From the cell containing the given text, extract its center point as [x, y] coordinate. 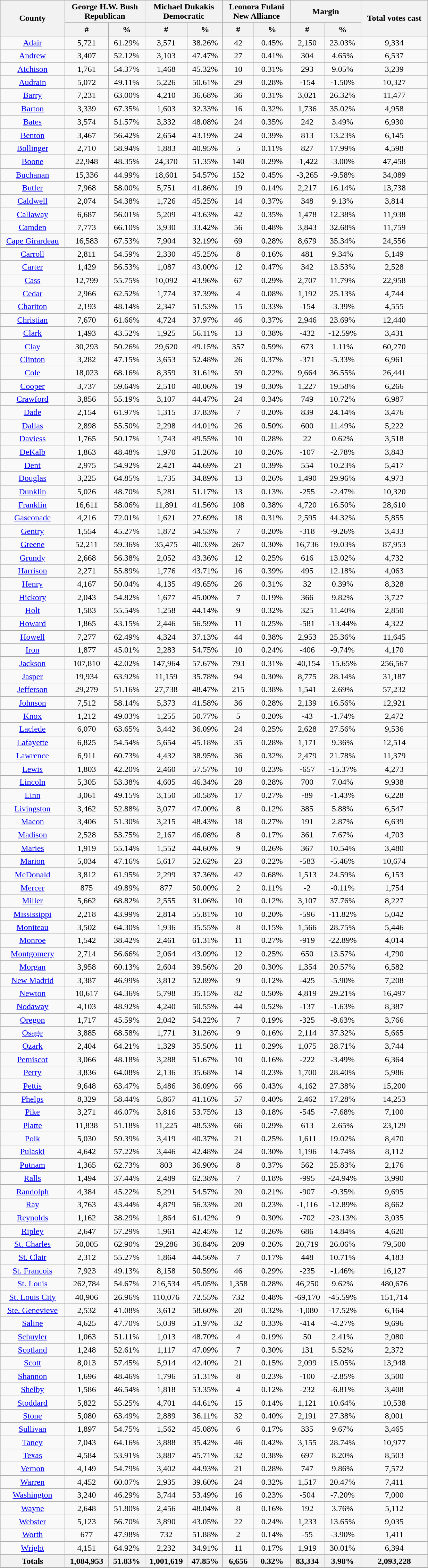
64.36% [126, 993]
60.07% [126, 1482]
43.15% [126, 624]
3,402 [166, 1469]
1,774 [166, 293]
Pike [33, 1112]
1,796 [166, 1376]
17.99% [343, 148]
1,677 [166, 597]
4,210 [166, 95]
58.94% [126, 148]
3,737 [86, 386]
5,617 [166, 861]
48.43% [205, 822]
64.30% [126, 927]
3,958 [86, 967]
2,312 [86, 1258]
-0.11% [343, 888]
47.15% [126, 359]
37.13% [205, 637]
4,452 [86, 1482]
4,973 [394, 478]
4,720 [307, 505]
-1.50% [343, 82]
Stoddard [33, 1403]
43.09% [205, 954]
28.71% [343, 1046]
25.83% [343, 1165]
4,732 [394, 557]
46.07% [126, 1112]
63.00% [126, 95]
27.56% [343, 729]
10,092 [166, 280]
41.56% [205, 505]
3,990 [394, 1178]
-9.58% [343, 174]
1,171 [307, 742]
10,538 [394, 1403]
7,100 [394, 1112]
-657 [307, 769]
650 [307, 954]
3,332 [166, 122]
64.92% [126, 1548]
1,961 [166, 1231]
Adair [33, 43]
1,735 [166, 478]
Shelby [33, 1389]
11,159 [166, 676]
2,271 [86, 571]
6,266 [394, 386]
57.57% [205, 769]
23.69% [343, 320]
1,494 [86, 1178]
Dunklin [33, 492]
3,888 [166, 1442]
3,467 [86, 135]
4,384 [86, 1191]
5,039 [166, 1323]
3,288 [166, 1059]
5,226 [166, 82]
-232 [307, 1389]
54.54% [126, 742]
9,664 [307, 373]
4,162 [307, 1086]
19.03% [343, 544]
Iron [33, 650]
45.18% [205, 742]
7.04% [343, 782]
57.67% [205, 663]
67.53% [126, 241]
56 [238, 228]
3,653 [166, 359]
4,879 [166, 1204]
Schuyler [33, 1337]
50.17% [126, 439]
2,510 [166, 386]
5,281 [166, 492]
2,668 [86, 557]
2,460 [166, 769]
-8.63% [343, 1020]
1,621 [166, 518]
44.69% [205, 465]
46,250 [307, 1284]
325 [307, 611]
7,572 [394, 1469]
Cass [33, 280]
28.40% [343, 1073]
64.21% [126, 1046]
677 [86, 1535]
262,784 [86, 1284]
59.64% [126, 386]
51.88% [205, 1535]
-504 [307, 1495]
51.31% [205, 1376]
6,930 [394, 122]
3,239 [394, 69]
24.59% [343, 875]
16,736 [307, 544]
6,070 [86, 729]
Nodaway [33, 1006]
31.26% [205, 1033]
52.62% [205, 861]
32.19% [205, 241]
72.55% [205, 1297]
Madison [33, 835]
3,021 [307, 95]
1,736 [307, 109]
1,925 [166, 333]
12.38% [343, 214]
56.53% [126, 267]
3,814 [394, 201]
7,923 [86, 1271]
54.79% [126, 1469]
13.02% [343, 557]
700 [307, 782]
877 [166, 888]
Jackson [33, 663]
5,222 [394, 426]
1,554 [86, 531]
827 [307, 148]
7.67% [343, 835]
Oregon [33, 1020]
Moniteau [33, 927]
54.59% [126, 254]
1,611 [307, 1139]
4,432 [166, 756]
686 [307, 1231]
St. Francois [33, 1271]
50,005 [86, 1244]
7,773 [86, 228]
5,662 [86, 901]
40.33% [205, 544]
385 [307, 809]
22,948 [86, 161]
3,502 [86, 927]
5,486 [166, 1086]
2,935 [166, 1482]
51.16% [126, 690]
47.00% [205, 809]
-3.90% [343, 1535]
4,598 [394, 148]
-6.81% [343, 1389]
11,379 [394, 756]
562 [307, 1165]
Margin [326, 12]
9.82% [343, 597]
40,906 [86, 1297]
6,687 [86, 214]
0.68% [272, 875]
9,696 [394, 1323]
267 [238, 544]
Dade [33, 412]
Perry [33, 1073]
37.39% [205, 293]
82 [238, 993]
-7.20% [343, 1495]
1,818 [166, 1389]
Audrain [33, 82]
43.99% [126, 914]
33.42% [205, 228]
22,958 [394, 280]
-7.68% [343, 1112]
5,446 [394, 927]
-406 [307, 650]
62.73% [126, 1165]
52.88% [126, 809]
2,889 [166, 1416]
63.92% [126, 676]
1,084,953 [86, 1561]
4,642 [86, 1152]
47.70% [126, 1323]
2,114 [307, 1033]
-235 [307, 1271]
28.14% [343, 676]
35.50% [205, 1046]
3,836 [86, 1073]
Hickory [33, 597]
-371 [307, 359]
5,986 [394, 1073]
-40,154 [307, 663]
42.45% [205, 1231]
2,299 [166, 875]
14.74% [343, 1152]
Marion [33, 861]
-5.33% [343, 359]
813 [307, 135]
Carter [33, 267]
13.23% [343, 135]
56.66% [126, 954]
1,162 [86, 1218]
9,536 [394, 729]
366 [307, 597]
37.36% [205, 875]
Lafayette [33, 742]
3,442 [166, 729]
Total votes cast [394, 18]
367 [307, 848]
-9.35% [343, 1191]
68.16% [126, 373]
6,582 [394, 967]
52,211 [86, 544]
34.91% [205, 1548]
45.59% [126, 1020]
Gentry [33, 531]
3,433 [394, 531]
George H.W. BushRepublican [105, 12]
56.01% [126, 214]
62.52% [126, 293]
51.80% [126, 1508]
44.32% [343, 518]
48.18% [126, 1059]
7,411 [394, 1482]
15,336 [86, 174]
30,293 [86, 346]
1,354 [307, 967]
-15.65% [343, 663]
-9.74% [343, 650]
3,766 [394, 1020]
107,810 [86, 663]
47,458 [394, 161]
54.22% [205, 1020]
215 [238, 690]
554 [307, 465]
1,117 [166, 1350]
-137 [307, 1006]
67.35% [126, 109]
8,013 [86, 1363]
5,867 [166, 1099]
3,856 [86, 399]
-12.89% [343, 1204]
6,164 [394, 1310]
53.35% [205, 1389]
63.65% [126, 729]
616 [307, 557]
42.40% [205, 1363]
16,611 [86, 505]
42.48% [205, 1152]
1,863 [86, 452]
4,819 [307, 993]
-13.44% [343, 624]
55.89% [126, 571]
Harrison [33, 571]
53.38% [126, 782]
8,662 [394, 1204]
62.49% [126, 637]
16.56% [343, 703]
-22.89% [343, 940]
110,076 [166, 1297]
53.49% [205, 1495]
68.58% [126, 1033]
-1.74% [343, 716]
5,417 [394, 465]
9.34% [343, 254]
-1,116 [307, 1204]
11,759 [394, 228]
5,291 [166, 1191]
19.02% [343, 1139]
8,227 [394, 901]
5,373 [166, 703]
5,751 [166, 188]
Maries [33, 848]
46.99% [126, 980]
48.08% [205, 122]
-1.63% [343, 1006]
1,865 [86, 624]
209 [238, 1244]
51.53% [205, 307]
-2.78% [343, 452]
1,429 [86, 267]
18,023 [86, 373]
5,654 [166, 742]
-23.13% [343, 1218]
-325 [307, 1020]
1,490 [307, 478]
0.34% [272, 399]
13,948 [394, 1363]
-1.43% [343, 795]
1,586 [86, 1389]
3,431 [394, 333]
1,513 [307, 875]
61.29% [126, 43]
26,441 [394, 373]
54.92% [126, 465]
357 [238, 346]
38.95% [205, 756]
10.54% [343, 848]
697 [307, 1456]
1,717 [86, 1020]
New Madrid [33, 980]
Putnam [33, 1165]
10,674 [394, 861]
26.32% [343, 95]
48.35% [126, 161]
1,897 [86, 1429]
0.52% [272, 1006]
54.38% [126, 201]
8,329 [86, 1099]
Lewis [33, 769]
35.15% [205, 993]
Mississippi [33, 914]
2,461 [166, 940]
69 [238, 241]
2,479 [307, 756]
43.19% [205, 135]
5.52% [343, 1350]
2,472 [394, 716]
55.75% [126, 280]
Dent [33, 465]
5.88% [343, 809]
52.48% [205, 359]
51.11% [126, 1337]
361 [307, 835]
43.71% [205, 571]
55.81% [205, 914]
-581 [307, 624]
St. Louis City [33, 1297]
2,372 [394, 1350]
0.13% [272, 492]
29.21% [343, 993]
131 [307, 1350]
19,934 [86, 676]
0.47% [272, 267]
44.01% [205, 426]
59.39% [126, 1139]
1,493 [86, 333]
Camden [33, 228]
Newton [33, 993]
61.31% [205, 940]
Cape Girardeau [33, 241]
55.50% [126, 426]
58.60% [205, 1310]
12,514 [394, 742]
St. Clair [33, 1258]
Gasconade [33, 518]
-3.39% [343, 307]
2,714 [86, 954]
-89 [307, 795]
1,013 [166, 1337]
Stone [33, 1416]
192 [307, 1508]
51.97% [205, 1323]
30.01% [343, 1548]
11.40% [343, 611]
2,604 [166, 967]
Clark [33, 333]
-3.00% [343, 161]
-12.59% [343, 333]
43.00% [205, 267]
21.78% [343, 756]
15,200 [394, 1086]
43.36% [205, 557]
Andrew [33, 56]
49.13% [126, 1271]
61.97% [126, 412]
7,231 [86, 95]
304 [307, 56]
4,625 [86, 1323]
2.41% [343, 1337]
3,480 [394, 848]
6,153 [394, 875]
6,364 [394, 1059]
Franklin [33, 505]
63.47% [126, 1086]
191 [307, 822]
5,305 [86, 782]
-545 [307, 1112]
3.49% [343, 122]
35.55% [205, 927]
2,975 [86, 465]
2,647 [86, 1231]
61.95% [126, 875]
47.09% [205, 1350]
46.34% [205, 782]
4,014 [394, 940]
Vernon [33, 1469]
41.16% [205, 1099]
13,738 [394, 188]
4,724 [166, 320]
1,872 [166, 531]
3,890 [166, 1522]
-5.46% [343, 861]
68.82% [126, 901]
44.61% [205, 1403]
Laclede [33, 729]
8.20% [343, 1456]
Benton [33, 135]
-414 [307, 1323]
38.26% [205, 43]
53.91% [126, 1456]
242 [307, 122]
495 [307, 571]
4,322 [394, 624]
51.18% [126, 1125]
3,215 [166, 822]
4,744 [394, 293]
48.47% [205, 690]
4,151 [86, 1548]
1,970 [166, 452]
54.67% [126, 1284]
1,001,619 [166, 1561]
-2 [307, 888]
28 [238, 782]
26.06% [343, 1244]
-907 [307, 1191]
481 [307, 254]
9,334 [394, 43]
51.83% [126, 1561]
2,654 [166, 135]
64.08% [126, 1073]
2,176 [394, 1165]
Pettis [33, 1086]
9.13% [343, 201]
Platte [33, 1125]
-24.94% [343, 1178]
31,187 [394, 676]
10.64% [343, 1403]
Carroll [33, 254]
216,534 [166, 1284]
256,567 [394, 663]
Chariton [33, 307]
12,799 [86, 280]
58.00% [126, 188]
6,911 [86, 756]
48.53% [205, 1125]
11,838 [86, 1125]
9.62% [343, 1284]
6,145 [394, 135]
36.55% [343, 373]
28.75% [343, 927]
43.05% [205, 1522]
1,552 [166, 848]
54.37% [126, 69]
Dallas [33, 426]
37.97% [205, 320]
49.11% [126, 82]
16.14% [343, 188]
45.00% [205, 597]
Livingston [33, 809]
45.27% [126, 531]
Shannon [33, 1376]
50.26% [126, 346]
41.08% [126, 1310]
1,603 [166, 109]
Ray [33, 1204]
1,233 [307, 1522]
839 [307, 412]
Jefferson [33, 690]
3,763 [86, 1204]
5,149 [394, 254]
48.48% [126, 452]
45.71% [205, 1456]
1,743 [166, 439]
Monroe [33, 940]
335 [307, 1429]
3,462 [86, 809]
51.57% [126, 122]
1,087 [166, 267]
52.89% [205, 980]
50.61% [205, 82]
342 [307, 267]
1,541 [307, 690]
3,035 [394, 1218]
1,063 [86, 1337]
Ripley [33, 1231]
9.67% [343, 1429]
3,077 [166, 809]
34,089 [394, 174]
4,273 [394, 769]
40.06% [205, 386]
16,497 [394, 993]
58.14% [126, 703]
23,129 [394, 1125]
15.05% [343, 1363]
44.47% [205, 399]
Jasper [33, 676]
803 [166, 1165]
54.82% [126, 597]
Callaway [33, 214]
8,387 [394, 1006]
2,456 [166, 1508]
3,155 [307, 1442]
1,936 [166, 927]
10.72% [343, 399]
4,620 [394, 1231]
Butler [33, 188]
37.32% [343, 1033]
64.85% [126, 478]
2,707 [307, 280]
5,123 [86, 1522]
56.59% [205, 624]
3,407 [86, 56]
2,232 [166, 1548]
5,209 [166, 214]
Mercer [33, 888]
9.36% [343, 742]
29,620 [166, 346]
0.08% [272, 293]
20.47% [343, 1482]
1,358 [238, 1284]
3,446 [166, 1152]
14,253 [394, 1099]
Lincoln [33, 782]
50.77% [205, 716]
4,183 [394, 1258]
45.08% [205, 1429]
44.56% [205, 1258]
9,938 [394, 782]
51.26% [205, 452]
25.36% [343, 637]
4,555 [394, 307]
673 [307, 346]
35 [238, 742]
1,365 [86, 1165]
Pemiscot [33, 1059]
0.42% [272, 1442]
57,232 [394, 690]
40.37% [205, 1139]
11,477 [394, 95]
-596 [307, 914]
29,279 [86, 690]
1,196 [307, 1152]
58.06% [126, 505]
3,885 [86, 1033]
2,898 [86, 426]
10.23% [343, 465]
5,914 [166, 1363]
56.38% [126, 557]
1,517 [307, 1482]
5,072 [86, 82]
Howard [33, 624]
3,518 [394, 439]
83,334 [307, 1561]
2,330 [166, 254]
23 [238, 861]
3,282 [86, 359]
7,000 [394, 1495]
3,476 [394, 412]
-3.49% [343, 1059]
Barton [33, 109]
2,154 [86, 412]
29.96% [343, 478]
-45.59% [343, 1297]
747 [307, 1469]
47.16% [126, 861]
56.11% [205, 333]
47.85% [205, 1561]
40.95% [205, 148]
Christian [33, 320]
1,562 [166, 1429]
6,394 [394, 1548]
3,816 [166, 1112]
45.01% [126, 650]
42.20% [126, 769]
58.44% [126, 1099]
1,255 [166, 716]
61.66% [126, 320]
48.46% [126, 1376]
4,063 [394, 571]
64.16% [126, 1442]
-2.47% [343, 492]
-107 [307, 452]
36.11% [205, 1416]
-17.52% [343, 1310]
29,286 [166, 1244]
11,225 [166, 1125]
Leonora FulaniNew Alliance [257, 12]
-919 [307, 940]
50.00% [205, 888]
2,042 [166, 1020]
25.13% [343, 293]
-1.46% [343, 1271]
16,583 [86, 241]
1,542 [86, 940]
-9.26% [343, 531]
49.55% [205, 439]
Caldwell [33, 201]
4,324 [166, 637]
28.74% [343, 1442]
13.65% [343, 1522]
480,676 [394, 1284]
-255 [307, 492]
3,408 [394, 1389]
60,270 [394, 346]
2,532 [86, 1310]
37.44% [126, 1178]
4,216 [86, 518]
Greene [33, 544]
0.21% [272, 1191]
-4.27% [343, 1323]
55.19% [126, 399]
Wayne [33, 1508]
59.36% [126, 544]
Knox [33, 716]
2.65% [343, 1125]
Polk [33, 1139]
2,193 [86, 307]
2,052 [166, 557]
8,328 [394, 584]
600 [307, 426]
55.25% [126, 1403]
Saline [33, 1323]
2.69% [343, 690]
17 [238, 795]
4,149 [86, 1469]
Crawford [33, 399]
147,964 [166, 663]
37.76% [343, 901]
87,953 [394, 544]
2,136 [166, 1073]
3,061 [86, 795]
67 [238, 280]
Montgomery [33, 954]
35.42% [205, 1442]
63.49% [126, 1416]
749 [307, 399]
48.04% [205, 1508]
Cole [33, 373]
47.98% [126, 1535]
5,822 [86, 1403]
152 [238, 174]
Scott [33, 1363]
50.58% [205, 795]
66.10% [126, 228]
2.87% [343, 822]
55.27% [126, 1258]
0.43% [272, 1086]
14.84% [343, 1231]
2,462 [307, 1099]
2,946 [307, 320]
5,042 [394, 914]
45.05% [205, 1284]
-432 [307, 333]
38.29% [126, 1218]
Cedar [33, 293]
4,135 [166, 584]
7,670 [86, 320]
3,930 [166, 228]
1,700 [307, 1073]
17.28% [343, 1099]
60.13% [126, 967]
2,298 [166, 426]
54.53% [205, 531]
3,612 [166, 1310]
1,583 [86, 611]
448 [307, 1258]
11.49% [343, 426]
-425 [307, 980]
79,500 [394, 1244]
1,883 [166, 148]
Buchanan [33, 174]
10,327 [394, 82]
348 [307, 201]
39.60% [205, 1482]
3,066 [86, 1059]
Douglas [33, 478]
1,754 [394, 888]
42.02% [126, 663]
6,537 [394, 56]
37.83% [205, 412]
Phelps [33, 1099]
11,891 [166, 505]
11.79% [343, 280]
7,904 [166, 241]
140 [238, 161]
Johnson [33, 703]
6,228 [394, 795]
13.53% [343, 267]
50.59% [205, 1271]
50.04% [126, 584]
-222 [307, 1059]
44.99% [126, 174]
4.65% [343, 56]
11,938 [394, 214]
4,167 [86, 584]
36.68% [205, 95]
26.96% [126, 1297]
2,953 [307, 637]
Holt [33, 611]
2,191 [307, 1416]
5,030 [86, 1139]
51.30% [126, 822]
2,811 [86, 254]
0.59% [272, 346]
1,468 [166, 69]
94 [238, 676]
23.03% [343, 43]
1,075 [307, 1046]
5,855 [394, 518]
2,064 [166, 954]
3,387 [86, 980]
57.29% [126, 1231]
1,771 [166, 1033]
16,127 [394, 1271]
2,043 [86, 597]
62.90% [126, 1244]
1,696 [86, 1376]
1,765 [86, 439]
Totals [33, 1561]
3,406 [86, 822]
-318 [307, 531]
2,421 [166, 465]
Michael DukakisDemocratic [184, 12]
1,121 [307, 1403]
49.03% [126, 716]
39.56% [205, 967]
51.17% [205, 492]
6,547 [394, 809]
0.41% [272, 56]
Barry [33, 95]
St. Louis [33, 1284]
Grundy [33, 557]
47.47% [205, 56]
51.67% [205, 1059]
293 [307, 69]
6,825 [86, 742]
McDonald [33, 875]
Henry [33, 584]
52.12% [126, 56]
45.22% [126, 1191]
Randolph [33, 1191]
9,648 [86, 1086]
59 [238, 373]
2,099 [307, 1363]
Morgan [33, 967]
Linn [33, 795]
3,574 [86, 122]
12,440 [394, 320]
2,850 [394, 611]
46.29% [126, 1495]
10.71% [343, 1258]
Osage [33, 1033]
11,645 [394, 637]
32.68% [343, 228]
1,248 [86, 1350]
3,571 [166, 43]
8,470 [394, 1139]
Bates [33, 122]
2,595 [307, 518]
Ralls [33, 1178]
52.61% [126, 1350]
6,961 [394, 359]
46.08% [205, 835]
29 [238, 82]
24,370 [166, 161]
2,404 [86, 1046]
49.65% [205, 584]
DeKalb [33, 452]
27,738 [166, 690]
793 [238, 663]
4,958 [394, 109]
1,803 [86, 769]
56.70% [126, 1522]
2,167 [166, 835]
1,411 [394, 1535]
72.01% [126, 518]
18,601 [166, 174]
Howell [33, 637]
9,035 [394, 1522]
-11.82% [343, 914]
31.61% [205, 373]
61.42% [205, 1218]
Clinton [33, 359]
Worth [33, 1535]
Bollinger [33, 148]
Lawrence [33, 756]
-43 [307, 716]
43.63% [205, 214]
6,656 [238, 1561]
-69,170 [307, 1297]
43.52% [126, 333]
24,556 [394, 241]
875 [86, 888]
-15.37% [343, 769]
10,320 [394, 492]
43.44% [126, 1204]
38.42% [126, 940]
31.06% [205, 901]
24.14% [343, 412]
2,218 [86, 914]
2,217 [307, 188]
3,419 [166, 1139]
Sullivan [33, 1429]
4,584 [86, 1456]
6,639 [394, 822]
3,887 [166, 1456]
7,968 [86, 188]
-2.85% [343, 1376]
20,719 [307, 1244]
2,080 [394, 1337]
41.58% [205, 703]
Webster [33, 1522]
1,726 [166, 201]
5,034 [86, 861]
13.57% [343, 954]
Wright [33, 1548]
46.54% [126, 1389]
55.54% [126, 611]
3,727 [394, 597]
3.76% [343, 1508]
50 [307, 1337]
32.33% [205, 109]
35.68% [205, 1073]
41.86% [205, 188]
8,775 [307, 676]
49.89% [126, 888]
1.11% [343, 346]
60.73% [126, 756]
56.42% [126, 135]
2,150 [307, 43]
3,103 [166, 56]
1,258 [166, 611]
3,240 [86, 1495]
35.34% [343, 241]
8,112 [394, 1152]
Washington [33, 1495]
-702 [307, 1218]
5,026 [86, 492]
56.33% [205, 1204]
613 [307, 1125]
4,703 [394, 835]
3.98% [343, 1561]
2,139 [307, 703]
Reynolds [33, 1218]
-583 [307, 861]
Pulaski [33, 1152]
43.96% [205, 280]
5,798 [166, 993]
Clay [33, 346]
Boone [33, 161]
-1,080 [307, 1310]
2,347 [166, 307]
2,446 [166, 624]
Ste. Genevieve [33, 1310]
6,987 [394, 399]
12,921 [394, 703]
4,170 [394, 650]
2,489 [166, 1178]
8,679 [307, 241]
2,628 [307, 729]
7,043 [86, 1442]
3,225 [86, 478]
5,721 [86, 43]
1,761 [86, 69]
57.45% [126, 1363]
7,208 [394, 980]
4,605 [166, 782]
2,966 [86, 293]
-995 [307, 1178]
12.18% [343, 571]
9.05% [343, 69]
51.35% [205, 161]
108 [238, 505]
2,710 [86, 148]
2,074 [86, 201]
5,080 [86, 1416]
Texas [33, 1456]
1,192 [307, 293]
Scotland [33, 1350]
2,648 [86, 1508]
2,555 [166, 901]
19.58% [343, 386]
Warren [33, 1482]
Ozark [33, 1046]
-5.90% [343, 980]
9.86% [343, 1469]
36.90% [205, 1165]
8,359 [166, 373]
6 [238, 1429]
8,158 [166, 1271]
5,112 [394, 1508]
7,277 [86, 637]
1,212 [86, 716]
4,103 [86, 1006]
-55 [307, 1535]
28,610 [394, 505]
151,714 [394, 1297]
2,814 [166, 914]
62.38% [205, 1178]
Taney [33, 1442]
1,227 [307, 386]
5,665 [394, 1033]
50.55% [205, 1006]
2,283 [166, 650]
3,271 [86, 1112]
55.14% [126, 848]
9,695 [394, 1191]
45.32% [205, 69]
Daviess [33, 439]
27 [238, 56]
20.57% [343, 967]
48.14% [126, 307]
3,500 [394, 1376]
3,339 [86, 109]
4,790 [394, 954]
8,001 [394, 1416]
County [33, 18]
1,877 [86, 650]
1,566 [307, 927]
Macon [33, 822]
0.62% [343, 439]
34.89% [205, 478]
57 [238, 1099]
3,150 [166, 795]
35.02% [343, 109]
Atchison [33, 69]
4,240 [166, 1006]
44.14% [205, 611]
27.69% [205, 518]
Cooper [33, 386]
57.22% [126, 1152]
Miller [33, 901]
7,512 [86, 703]
36.84% [205, 1244]
10,977 [394, 1442]
4,701 [166, 1403]
2,093,228 [394, 1561]
1,478 [307, 214]
16.50% [343, 505]
48.92% [126, 1006]
-3,265 [307, 174]
3,465 [394, 1429]
-1,422 [307, 161]
44.93% [205, 1469]
-100 [307, 1376]
35,475 [166, 544]
44.60% [205, 848]
8,503 [394, 1456]
35.78% [205, 676]
1,329 [166, 1046]
St. Charles [33, 1244]
1,315 [166, 412]
1,776 [166, 571]
10,617 [86, 993]
